Pinpoint the cell where the given text exists, returning its (x, y) midpoint coordinate. 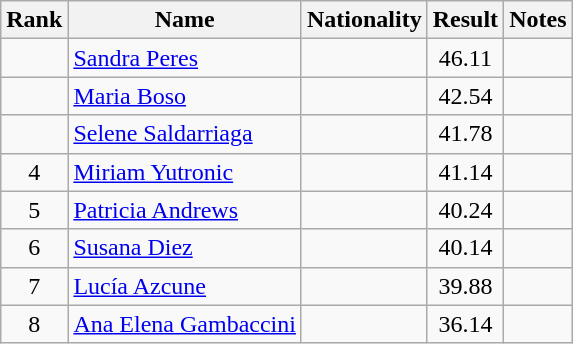
Rank (34, 20)
7 (34, 286)
42.54 (465, 96)
Sandra Peres (185, 58)
41.14 (465, 172)
6 (34, 248)
5 (34, 210)
Name (185, 20)
Selene Saldarriaga (185, 134)
Ana Elena Gambaccini (185, 324)
46.11 (465, 58)
Notes (538, 20)
Nationality (364, 20)
Patricia Andrews (185, 210)
40.14 (465, 248)
Lucía Azcune (185, 286)
39.88 (465, 286)
8 (34, 324)
Miriam Yutronic (185, 172)
Maria Boso (185, 96)
Result (465, 20)
41.78 (465, 134)
36.14 (465, 324)
Susana Diez (185, 248)
4 (34, 172)
40.24 (465, 210)
